Detect which cell encompasses the target text, then output its (x, y) center coordinate. 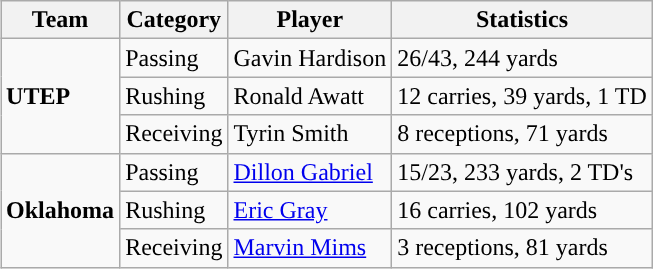
Team (60, 20)
Gavin Hardison (310, 58)
Statistics (522, 20)
15/23, 233 yards, 2 TD's (522, 172)
16 carries, 102 yards (522, 210)
Eric Gray (310, 210)
Player (310, 20)
Oklahoma (60, 210)
12 carries, 39 yards, 1 TD (522, 96)
26/43, 244 yards (522, 58)
Marvin Mims (310, 248)
UTEP (60, 96)
Category (174, 20)
Ronald Awatt (310, 96)
3 receptions, 81 yards (522, 248)
Tyrin Smith (310, 134)
Dillon Gabriel (310, 172)
8 receptions, 71 yards (522, 134)
